Scan for the cell matching the given text and deliver its [x, y] coordinate at center. 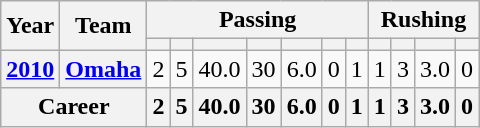
Year [30, 26]
Team [104, 26]
Passing [258, 20]
Omaha [104, 69]
Rushing [423, 20]
Career [74, 107]
2010 [30, 69]
